Find where the given text appears and provide that cell's center as (X, Y) coordinate. 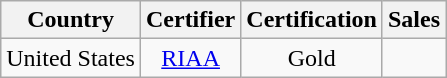
Certification (312, 20)
Gold (312, 58)
Country (71, 20)
Certifier (190, 20)
Sales (414, 20)
United States (71, 58)
RIAA (190, 58)
